Extract the (x, y) coordinate from the center of the cell holding the provided text.  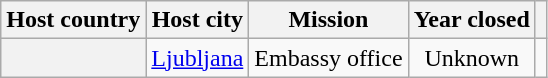
Host city (198, 20)
Host country (74, 20)
Year closed (472, 20)
Ljubljana (198, 58)
Mission (328, 20)
Embassy office (328, 58)
Unknown (472, 58)
